Return [x, y] of the center of cell containing provided text 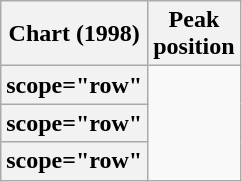
Chart (1998) [74, 34]
Peakposition [194, 34]
